For the text-containing cell, return its midpoint in [X, Y] coordinate format. 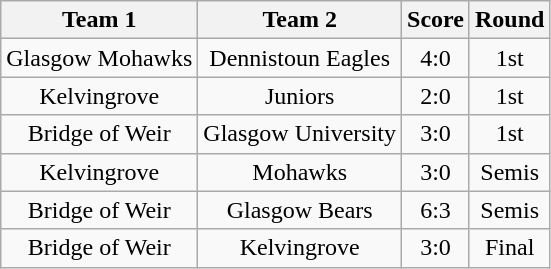
Team 1 [100, 20]
Team 2 [300, 20]
Final [509, 248]
Juniors [300, 96]
Mohawks [300, 172]
Glasgow University [300, 134]
Dennistoun Eagles [300, 58]
Glasgow Bears [300, 210]
Score [436, 20]
Glasgow Mohawks [100, 58]
6:3 [436, 210]
2:0 [436, 96]
Round [509, 20]
4:0 [436, 58]
